Identify which cell holds the provided text, then report its (x, y) central coordinate. 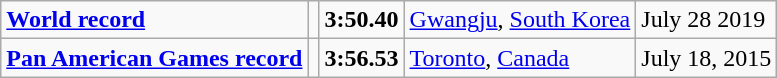
3:56.53 (362, 58)
3:50.40 (362, 20)
Toronto, Canada (520, 58)
World record (154, 20)
July 28 2019 (706, 20)
Gwangju, South Korea (520, 20)
July 18, 2015 (706, 58)
Pan American Games record (154, 58)
